Detect which cell encompasses the target text, then output its [x, y] center coordinate. 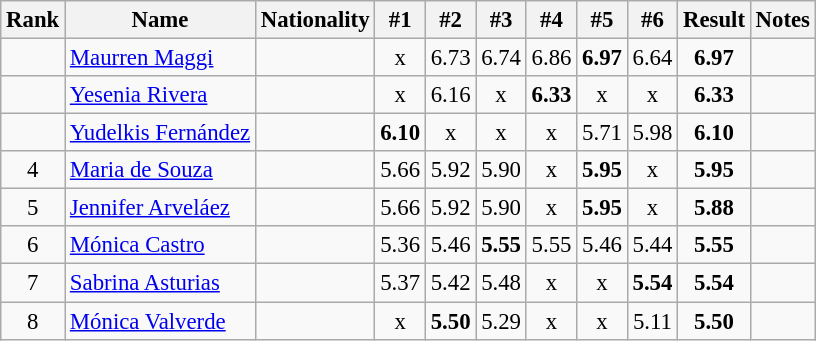
5.48 [501, 283]
Mónica Valverde [160, 321]
#4 [551, 20]
#2 [450, 20]
5.37 [400, 283]
Yesenia Rivera [160, 95]
7 [33, 283]
Jennifer Arveláez [160, 208]
Sabrina Asturias [160, 283]
Yudelkis Fernández [160, 133]
Rank [33, 20]
6.64 [652, 58]
5.71 [602, 133]
Maria de Souza [160, 170]
6.16 [450, 95]
#6 [652, 20]
5.88 [714, 208]
8 [33, 321]
6.74 [501, 58]
5.44 [652, 245]
#1 [400, 20]
#3 [501, 20]
5.11 [652, 321]
#5 [602, 20]
Nationality [314, 20]
Mónica Castro [160, 245]
5.98 [652, 133]
4 [33, 170]
6.86 [551, 58]
5.29 [501, 321]
Notes [782, 20]
5 [33, 208]
Result [714, 20]
6.73 [450, 58]
5.42 [450, 283]
6 [33, 245]
Name [160, 20]
5.36 [400, 245]
Maurren Maggi [160, 58]
